Locate the cell with the specified text and output its [x, y] center coordinate. 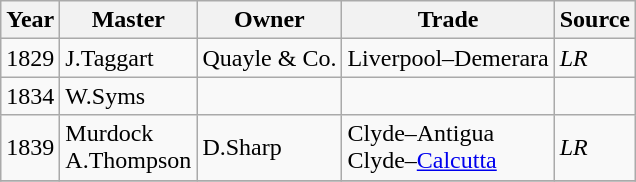
Year [30, 20]
W.Syms [128, 96]
D.Sharp [270, 148]
1834 [30, 96]
Source [594, 20]
Master [128, 20]
1829 [30, 58]
Owner [270, 20]
1839 [30, 148]
Clyde–AntiguaClyde–Calcutta [448, 148]
Liverpool–Demerara [448, 58]
J.Taggart [128, 58]
Trade [448, 20]
MurdockA.Thompson [128, 148]
Quayle & Co. [270, 58]
